Extract the (x, y) coordinate from the center of the cell holding the provided text.  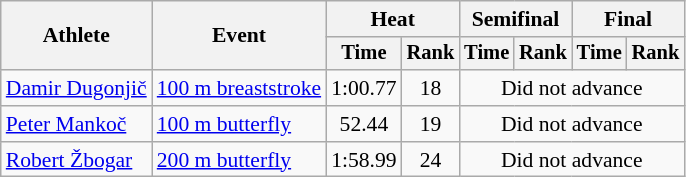
100 m butterfly (239, 124)
Athlete (76, 36)
1:00.77 (364, 88)
Final (628, 19)
100 m breaststroke (239, 88)
Semifinal (515, 19)
52.44 (364, 124)
Damir Dugonjič (76, 88)
Peter Mankoč (76, 124)
18 (431, 88)
Event (239, 36)
Heat (392, 19)
19 (431, 124)
